Return the [x, y] coordinate for the center point of the cell that contains the specified text.  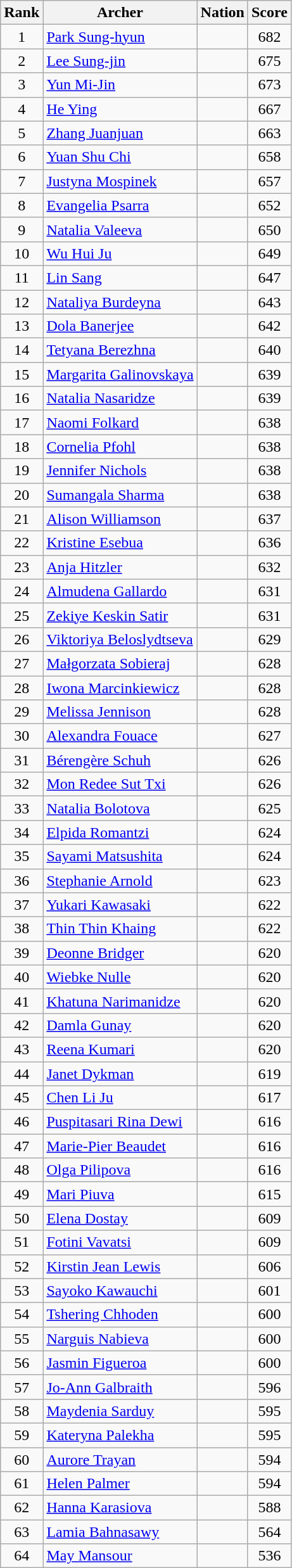
Janet Dykman [120, 1074]
4 [22, 109]
Tetyana Berezhna [120, 350]
41 [22, 1001]
18 [22, 447]
Damla Gunay [120, 1025]
625 [269, 808]
Elena Dostay [120, 1218]
643 [269, 302]
3 [22, 85]
Kristine Esebua [120, 543]
Justyna Mospinek [120, 181]
Alison Williamson [120, 519]
Margarita Galinovskaya [120, 374]
Natalia Bolotova [120, 808]
617 [269, 1098]
Jennifer Nichols [120, 471]
Zekiye Keskin Satir [120, 615]
Zhang Juanjuan [120, 133]
39 [22, 953]
36 [22, 881]
53 [22, 1291]
16 [22, 398]
26 [22, 639]
24 [22, 591]
20 [22, 495]
Lee Sung-jin [120, 61]
Małgorzata Sobieraj [120, 663]
May Mansour [120, 1556]
54 [22, 1315]
606 [269, 1266]
33 [22, 808]
649 [269, 253]
19 [22, 471]
Aurore Trayan [120, 1459]
Alexandra Fouace [120, 736]
650 [269, 229]
Deonne Bridger [120, 953]
Naomi Folkard [120, 423]
11 [22, 277]
He Ying [120, 109]
652 [269, 205]
Lamia Bahnasawy [120, 1532]
673 [269, 85]
15 [22, 374]
48 [22, 1170]
658 [269, 157]
34 [22, 832]
Tshering Chhoden [120, 1315]
44 [22, 1074]
Archer [120, 13]
601 [269, 1291]
536 [269, 1556]
Rank [22, 13]
Lin Sang [120, 277]
Anja Hitzler [120, 567]
29 [22, 712]
Kirstin Jean Lewis [120, 1266]
Khatuna Narimanidze [120, 1001]
596 [269, 1387]
Fotini Vavatsi [120, 1242]
9 [22, 229]
Sayami Matsushita [120, 857]
663 [269, 133]
Mari Piuva [120, 1194]
59 [22, 1435]
Sayoko Kawauchi [120, 1291]
22 [22, 543]
Iwona Marcinkiewicz [120, 687]
Score [269, 13]
Thin Thin Khaing [120, 929]
Mon Redee Sut Txi [120, 784]
51 [22, 1242]
21 [22, 519]
42 [22, 1025]
Bérengère Schuh [120, 760]
Chen Li Ju [120, 1098]
637 [269, 519]
615 [269, 1194]
62 [22, 1508]
32 [22, 784]
Elpida Romantzi [120, 832]
5 [22, 133]
45 [22, 1098]
Jo-Ann Galbraith [120, 1387]
Yuan Shu Chi [120, 157]
6 [22, 157]
8 [22, 205]
46 [22, 1122]
682 [269, 37]
31 [22, 760]
675 [269, 61]
640 [269, 350]
30 [22, 736]
Hanna Karasiova [120, 1508]
Natalia Valeeva [120, 229]
627 [269, 736]
1 [22, 37]
623 [269, 881]
647 [269, 277]
588 [269, 1508]
Yukari Kawasaki [120, 905]
61 [22, 1484]
Nataliya Burdeyna [120, 302]
2 [22, 61]
Almudena Gallardo [120, 591]
37 [22, 905]
56 [22, 1363]
Evangelia Psarra [120, 205]
Park Sung-hyun [120, 37]
619 [269, 1074]
50 [22, 1218]
Stephanie Arnold [120, 881]
55 [22, 1339]
Sumangala Sharma [120, 495]
28 [22, 687]
642 [269, 326]
Kateryna Palekha [120, 1435]
Viktoriya Beloslydtseva [120, 639]
Cornelia Pfohl [120, 447]
40 [22, 977]
564 [269, 1532]
Jasmin Figueroa [120, 1363]
17 [22, 423]
Helen Palmer [120, 1484]
57 [22, 1387]
Olga Pilipova [120, 1170]
Yun Mi-Jin [120, 85]
12 [22, 302]
667 [269, 109]
Dola Banerjee [120, 326]
10 [22, 253]
632 [269, 567]
43 [22, 1049]
Maydenia Sarduy [120, 1411]
Wiebke Nulle [120, 977]
Marie-Pier Beaudet [120, 1146]
64 [22, 1556]
25 [22, 615]
63 [22, 1532]
49 [22, 1194]
47 [22, 1146]
Reena Kumari [120, 1049]
629 [269, 639]
27 [22, 663]
52 [22, 1266]
58 [22, 1411]
Nation [222, 13]
657 [269, 181]
Wu Hui Ju [120, 253]
Puspitasari Rina Dewi [120, 1122]
35 [22, 857]
38 [22, 929]
Melissa Jennison [120, 712]
Narguis Nabieva [120, 1339]
14 [22, 350]
7 [22, 181]
Natalia Nasaridze [120, 398]
636 [269, 543]
23 [22, 567]
60 [22, 1459]
13 [22, 326]
